Output the [x, y] coordinate of the center of the cell containing the given text.  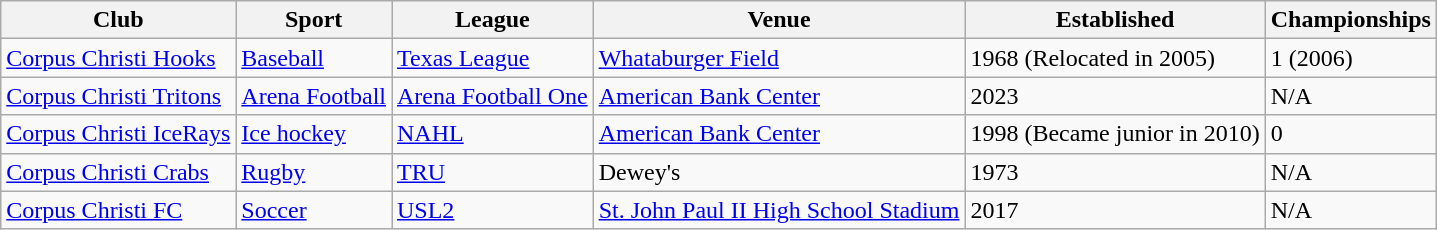
Corpus Christi Tritons [118, 96]
League [493, 20]
Ice hockey [314, 134]
TRU [493, 172]
1968 (Relocated in 2005) [1115, 58]
Sport [314, 20]
Arena Football One [493, 96]
1973 [1115, 172]
Corpus Christi Hooks [118, 58]
NAHL [493, 134]
Soccer [314, 210]
Corpus Christi FC [118, 210]
Baseball [314, 58]
2023 [1115, 96]
Established [1115, 20]
Corpus Christi Crabs [118, 172]
Corpus Christi IceRays [118, 134]
Club [118, 20]
Championships [1350, 20]
USL2 [493, 210]
Arena Football [314, 96]
Venue [779, 20]
1998 (Became junior in 2010) [1115, 134]
0 [1350, 134]
St. John Paul II High School Stadium [779, 210]
Whataburger Field [779, 58]
2017 [1115, 210]
1 (2006) [1350, 58]
Rugby [314, 172]
Dewey's [779, 172]
Texas League [493, 58]
